Locate the cell with the specified text and output its [X, Y] center coordinate. 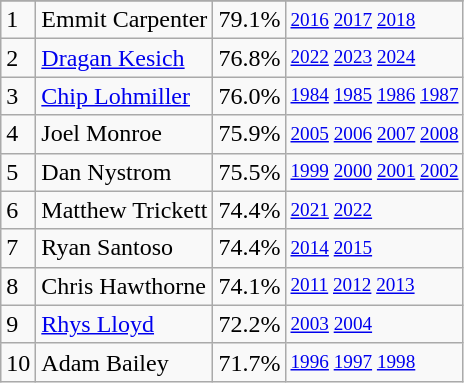
Joel Monroe [124, 134]
7 [18, 248]
10 [18, 362]
8 [18, 286]
Dan Nystrom [124, 172]
1 [18, 20]
76.8% [250, 58]
Rhys Lloyd [124, 324]
5 [18, 172]
76.0% [250, 96]
Adam Bailey [124, 362]
75.9% [250, 134]
Dragan Kesich [124, 58]
72.2% [250, 324]
1999 2000 2001 2002 [374, 172]
2014 2015 [374, 248]
6 [18, 210]
Emmit Carpenter [124, 20]
79.1% [250, 20]
Matthew Trickett [124, 210]
2022 2023 2024 [374, 58]
1996 1997 1998 [374, 362]
Ryan Santoso [124, 248]
2021 2022 [374, 210]
2003 2004 [374, 324]
2011 2012 2013 [374, 286]
Chris Hawthorne [124, 286]
9 [18, 324]
74.1% [250, 286]
71.7% [250, 362]
75.5% [250, 172]
2016 2017 2018 [374, 20]
1984 1985 1986 1987 [374, 96]
4 [18, 134]
3 [18, 96]
Chip Lohmiller [124, 96]
2 [18, 58]
2005 2006 2007 2008 [374, 134]
